Find where the given text appears and provide that cell's center as [x, y] coordinate. 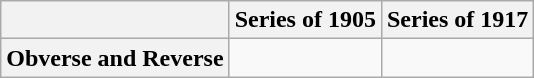
Series of 1905 [305, 20]
Series of 1917 [457, 20]
Obverse and Reverse [115, 58]
